For the text-containing cell, return its midpoint in [x, y] coordinate format. 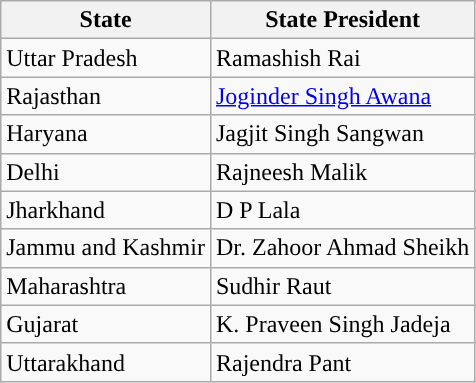
Jagjit Singh Sangwan [342, 134]
Rajneesh Malik [342, 172]
Joginder Singh Awana [342, 96]
D P Lala [342, 210]
State President [342, 20]
Maharashtra [106, 286]
Jharkhand [106, 210]
Ramashish Rai [342, 58]
Uttar Pradesh [106, 58]
Dr. Zahoor Ahmad Sheikh [342, 248]
State [106, 20]
Rajendra Pant [342, 362]
Rajasthan [106, 96]
K. Praveen Singh Jadeja [342, 324]
Uttarakhand [106, 362]
Delhi [106, 172]
Sudhir Raut [342, 286]
Jammu and Kashmir [106, 248]
Haryana [106, 134]
Gujarat [106, 324]
